Return the [x, y] coordinate for the center point of the cell that contains the specified text.  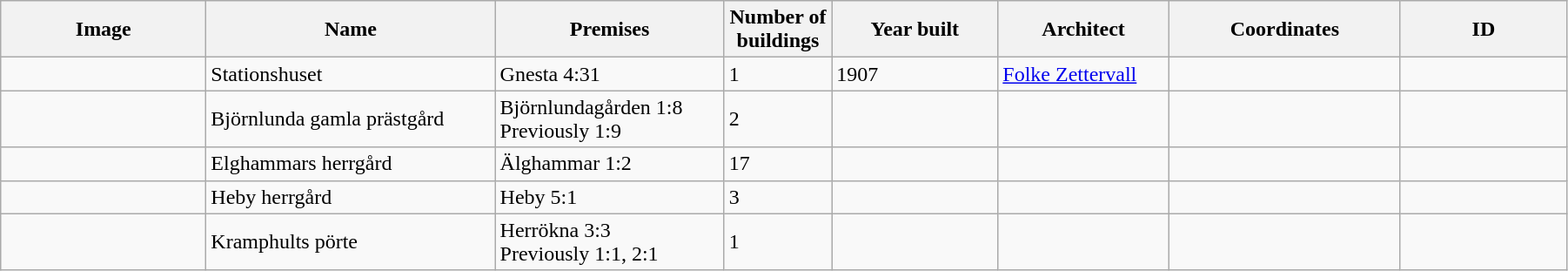
Björnlundagården 1:8Previously 1:9 [609, 119]
Stationshuset [351, 74]
Architect [1084, 30]
Kramphults pörte [351, 242]
Premises [609, 30]
Gnesta 4:31 [609, 74]
Year built [915, 30]
Björnlunda gamla prästgård [351, 119]
Folke Zettervall [1084, 74]
3 [778, 197]
Heby herrgård [351, 197]
Elghammars herrgård [351, 164]
17 [778, 164]
2 [778, 119]
Coordinates [1284, 30]
Herrökna 3:3Previously 1:1, 2:1 [609, 242]
Number ofbuildings [778, 30]
Image [104, 30]
Name [351, 30]
ID [1483, 30]
Heby 5:1 [609, 197]
Älghammar 1:2 [609, 164]
1907 [915, 74]
